Search for the cell housing the specified text and yield its (X, Y) center coordinate. 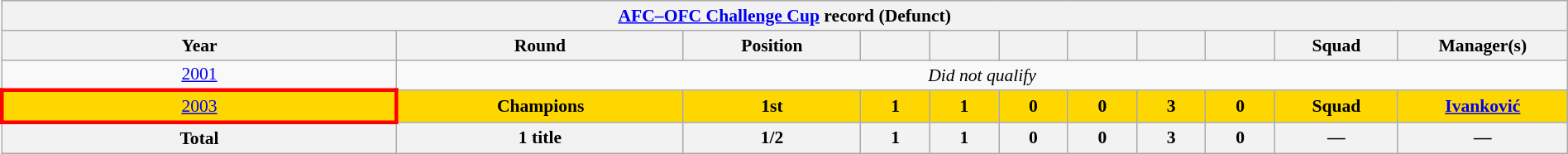
1 title (540, 137)
1/2 (772, 137)
1st (772, 108)
AFC–OFC Challenge Cup record (Defunct) (784, 16)
Champions (540, 108)
Manager(s) (1482, 46)
2001 (199, 75)
Round (540, 46)
Position (772, 46)
Total (199, 137)
2003 (199, 108)
Did not qualify (982, 75)
Year (199, 46)
Ivanković (1482, 108)
